Return the (x, y) coordinate for the center point of the cell that contains the specified text.  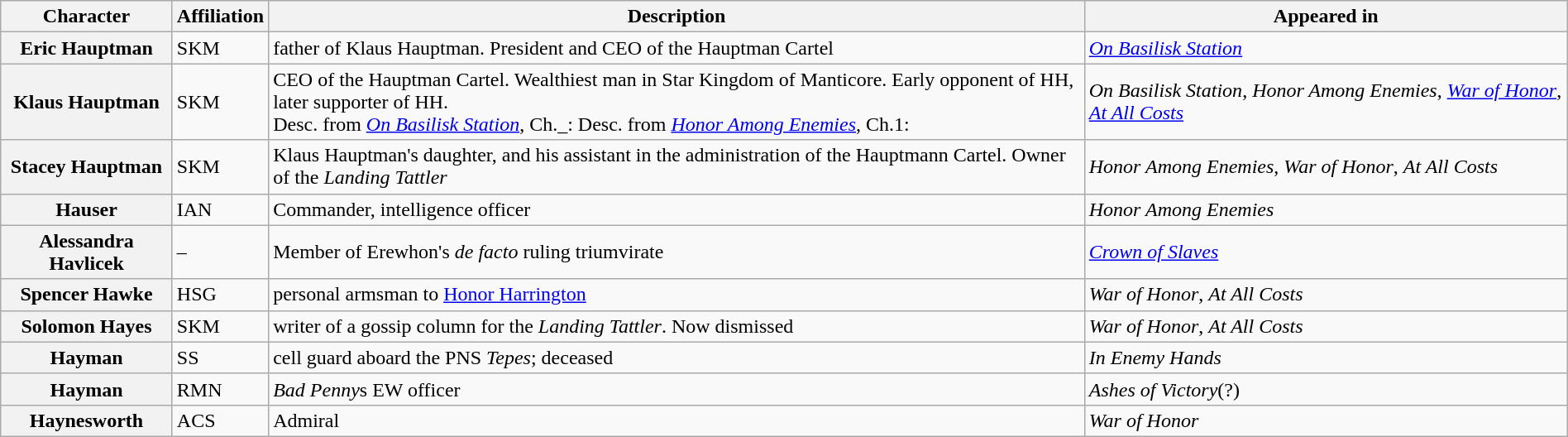
personal armsman to Honor Harrington (676, 295)
Character (87, 17)
Haynesworth (87, 420)
On Basilisk Station, Honor Among Enemies, War of Honor, At All Costs (1326, 102)
Eric Hauptman (87, 48)
Affiliation (220, 17)
writer of a gossip column for the Landing Tattler. Now dismissed (676, 326)
HSG (220, 295)
cell guard aboard the PNS Tepes; deceased (676, 358)
Crown of Slaves (1326, 252)
Admiral (676, 420)
Ashes of Victory(?) (1326, 389)
Klaus Hauptman's daughter, and his assistant in the administration of the Hauptmann Cartel. Owner of the Landing Tattler (676, 167)
In Enemy Hands (1326, 358)
father of Klaus Hauptman. President and CEO of the Hauptman Cartel (676, 48)
RMN (220, 389)
IAN (220, 209)
Honor Among Enemies (1326, 209)
Spencer Hawke (87, 295)
Solomon Hayes (87, 326)
Alessandra Havlicek (87, 252)
War of Honor (1326, 420)
Appeared in (1326, 17)
On Basilisk Station (1326, 48)
Member of Erewhon's de facto ruling triumvirate (676, 252)
Bad Pennys EW officer (676, 389)
Hauser (87, 209)
Stacey Hauptman (87, 167)
Description (676, 17)
Klaus Hauptman (87, 102)
SS (220, 358)
ACS (220, 420)
Honor Among Enemies, War of Honor, At All Costs (1326, 167)
– (220, 252)
Commander, intelligence officer (676, 209)
